Locate the cell with the specified text and output its (x, y) center coordinate. 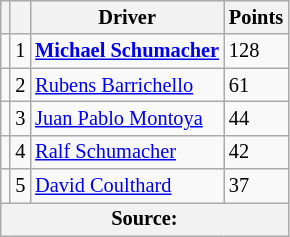
Michael Schumacher (127, 51)
Juan Pablo Montoya (127, 118)
3 (20, 118)
61 (256, 85)
5 (20, 186)
David Coulthard (127, 186)
2 (20, 85)
37 (256, 186)
Source: (144, 219)
128 (256, 51)
4 (20, 152)
Ralf Schumacher (127, 152)
Points (256, 17)
Driver (127, 17)
1 (20, 51)
44 (256, 118)
42 (256, 152)
Rubens Barrichello (127, 85)
